Find where the given text appears and provide that cell's center as (x, y) coordinate. 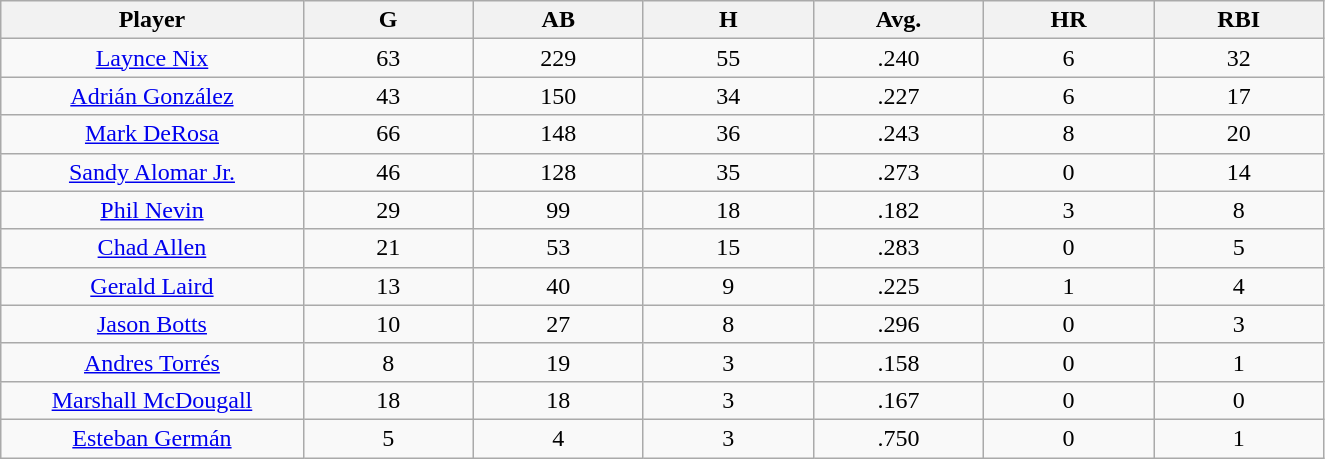
14 (1239, 172)
.225 (898, 286)
43 (388, 96)
.296 (898, 324)
99 (558, 210)
32 (1239, 58)
15 (728, 248)
10 (388, 324)
RBI (1239, 20)
20 (1239, 134)
13 (388, 286)
.273 (898, 172)
.283 (898, 248)
.750 (898, 438)
HR (1069, 20)
Sandy Alomar Jr. (152, 172)
9 (728, 286)
17 (1239, 96)
46 (388, 172)
.240 (898, 58)
Avg. (898, 20)
27 (558, 324)
Chad Allen (152, 248)
H (728, 20)
.227 (898, 96)
128 (558, 172)
.182 (898, 210)
55 (728, 58)
Esteban Germán (152, 438)
36 (728, 134)
34 (728, 96)
29 (388, 210)
229 (558, 58)
Laynce Nix (152, 58)
Andres Torrés (152, 362)
.167 (898, 400)
148 (558, 134)
63 (388, 58)
35 (728, 172)
53 (558, 248)
150 (558, 96)
19 (558, 362)
.243 (898, 134)
40 (558, 286)
Phil Nevin (152, 210)
Marshall McDougall (152, 400)
Player (152, 20)
.158 (898, 362)
Gerald Laird (152, 286)
G (388, 20)
Mark DeRosa (152, 134)
Adrián González (152, 96)
Jason Botts (152, 324)
21 (388, 248)
AB (558, 20)
66 (388, 134)
